Extract the (X, Y) coordinate from the center of the cell holding the provided text.  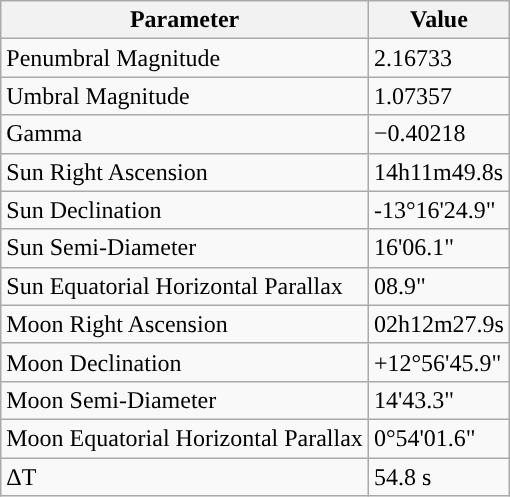
Umbral Magnitude (185, 96)
54.8 s (438, 477)
2.16733 (438, 58)
1.07357 (438, 96)
Moon Equatorial Horizontal Parallax (185, 438)
ΔT (185, 477)
+12°56'45.9" (438, 362)
Parameter (185, 20)
Sun Declination (185, 210)
Sun Semi-Diameter (185, 248)
Sun Equatorial Horizontal Parallax (185, 286)
Moon Right Ascension (185, 324)
Sun Right Ascension (185, 172)
0°54'01.6" (438, 438)
02h12m27.9s (438, 324)
Gamma (185, 134)
08.9" (438, 286)
16'06.1" (438, 248)
-13°16'24.9" (438, 210)
Moon Declination (185, 362)
−0.40218 (438, 134)
14'43.3" (438, 400)
Value (438, 20)
Penumbral Magnitude (185, 58)
14h11m49.8s (438, 172)
Moon Semi-Diameter (185, 400)
